Search for the cell housing the specified text and yield its [X, Y] center coordinate. 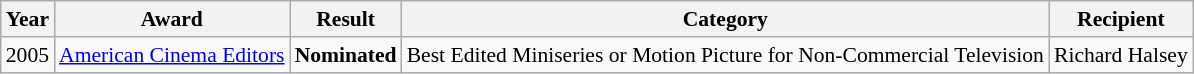
Recipient [1121, 19]
Result [346, 19]
Best Edited Miniseries or Motion Picture for Non-Commercial Television [726, 55]
Year [28, 19]
2005 [28, 55]
Award [172, 19]
Nominated [346, 55]
Category [726, 19]
American Cinema Editors [172, 55]
Richard Halsey [1121, 55]
